Find where the given text appears and provide that cell's center as (X, Y) coordinate. 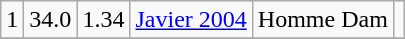
1.34 (104, 20)
1 (12, 20)
34.0 (50, 20)
Javier 2004 (191, 20)
Homme Dam (322, 20)
